Capture the cell that displays the provided text and extract its (x, y) central coordinate. 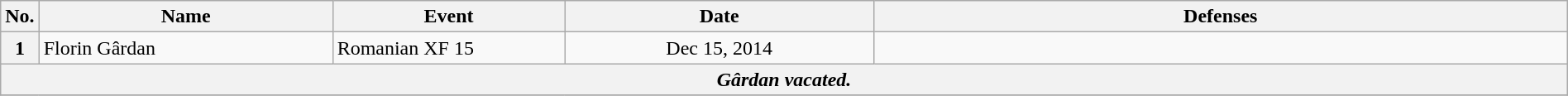
Gârdan vacated. (784, 79)
Name (185, 17)
Date (719, 17)
Romanian XF 15 (448, 48)
No. (20, 17)
Florin Gârdan (185, 48)
Dec 15, 2014 (719, 48)
Event (448, 17)
1 (20, 48)
Defenses (1221, 17)
